Capture the cell that displays the provided text and extract its (x, y) central coordinate. 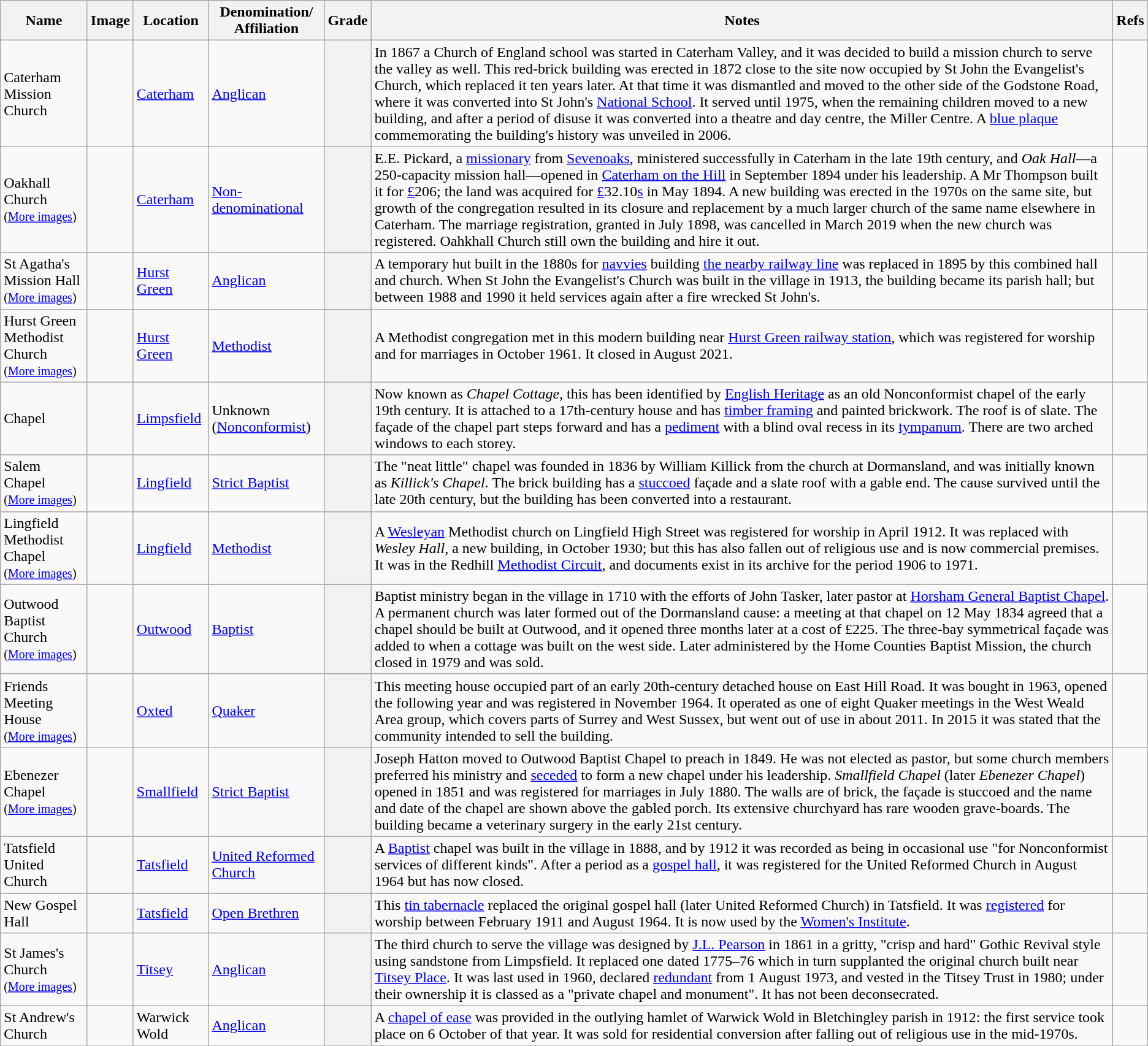
Oxted (170, 710)
Image (110, 21)
Limpsfield (170, 418)
St Andrew's Church (44, 1026)
St James's Church(More images) (44, 970)
Salem Chapel(More images) (44, 483)
Unknown (Nonconformist) (266, 418)
Location (170, 21)
Oakhall Church(More images) (44, 200)
Tatsfield United Church (44, 865)
Outwood (170, 629)
Chapel (44, 418)
Caterham Mission Church (44, 93)
Open Brethren (266, 912)
Lingfield Methodist Chapel(More images) (44, 548)
Refs (1130, 21)
Non-denominational (266, 200)
Friends Meeting House(More images) (44, 710)
Notes (742, 21)
Outwood Baptist Church(More images) (44, 629)
Smallfield (170, 792)
Name (44, 21)
St Agatha's Mission Hall(More images) (44, 281)
Baptist (266, 629)
United Reformed Church (266, 865)
Ebenezer Chapel(More images) (44, 792)
Warwick Wold (170, 1026)
Quaker (266, 710)
New Gospel Hall (44, 912)
Grade (348, 21)
Titsey (170, 970)
Hurst Green Methodist Church(More images) (44, 346)
Denomination/Affiliation (266, 21)
